From the cell containing the given text, extract its center point as (x, y) coordinate. 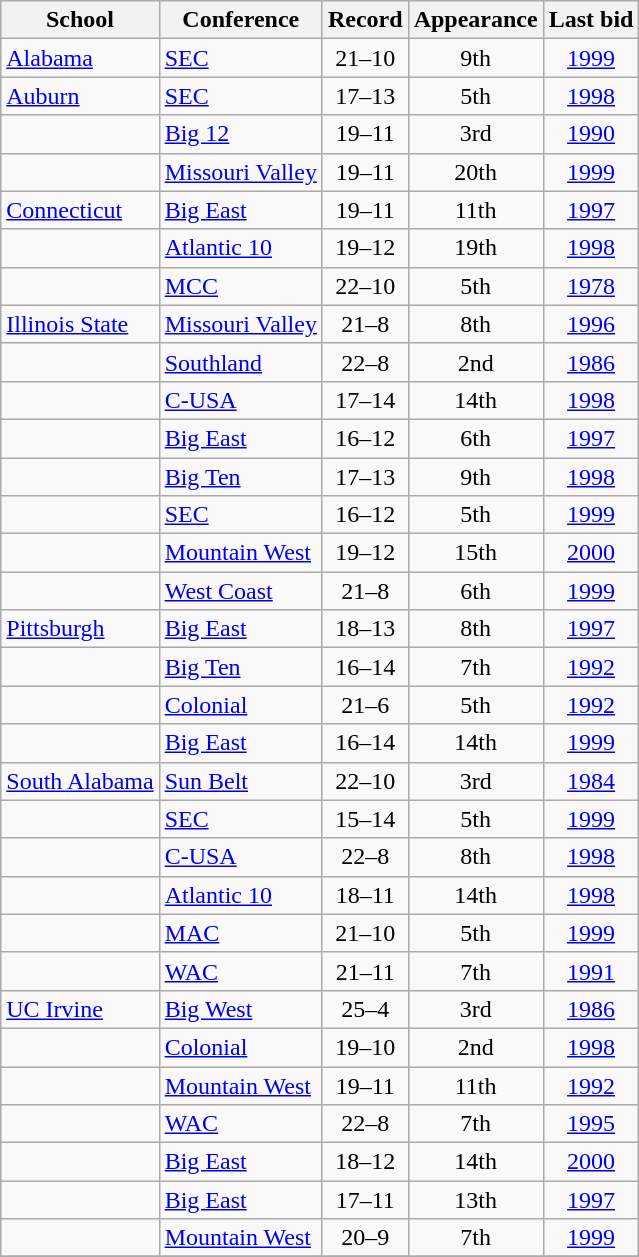
17–11 (365, 1200)
17–14 (365, 400)
18–11 (365, 895)
1978 (591, 286)
Record (365, 20)
Illinois State (80, 324)
20–9 (365, 1238)
1984 (591, 781)
19–10 (365, 1047)
20th (476, 172)
MCC (240, 286)
School (80, 20)
Southland (240, 362)
Pittsburgh (80, 629)
15th (476, 553)
1996 (591, 324)
15–14 (365, 819)
Connecticut (80, 210)
West Coast (240, 591)
21–11 (365, 971)
Last bid (591, 20)
1990 (591, 134)
Big 12 (240, 134)
Appearance (476, 20)
21–6 (365, 705)
Conference (240, 20)
1991 (591, 971)
19th (476, 248)
13th (476, 1200)
Auburn (80, 96)
South Alabama (80, 781)
18–12 (365, 1162)
Alabama (80, 58)
UC Irvine (80, 1009)
25–4 (365, 1009)
1995 (591, 1124)
18–13 (365, 629)
Big West (240, 1009)
MAC (240, 933)
Sun Belt (240, 781)
